Capture the cell that displays the provided text and extract its [X, Y] central coordinate. 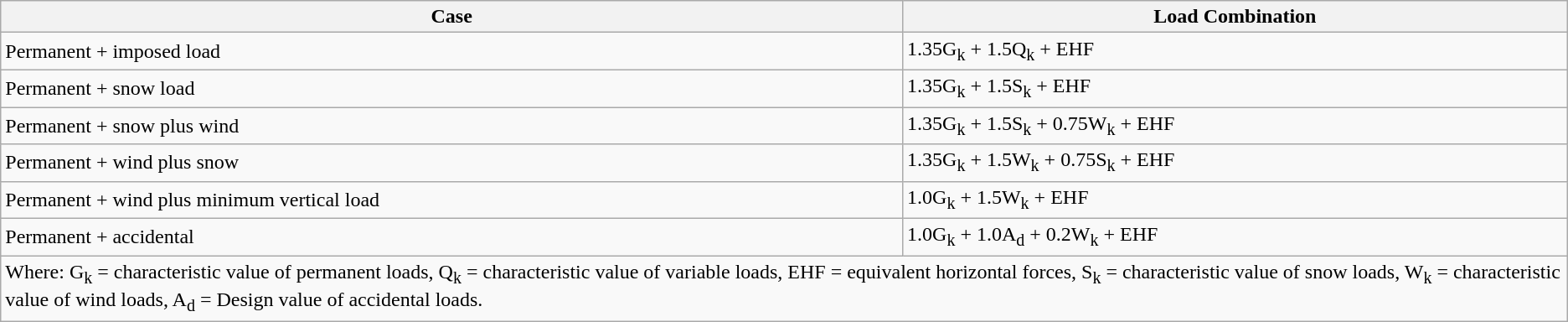
1.35Gk + 1.5Sk + EHF [1235, 88]
Permanent + wind plus snow [452, 163]
1.0Gk + 1.5Wk + EHF [1235, 200]
Permanent + wind plus minimum vertical load [452, 200]
Permanent + accidental [452, 237]
1.35Gk + 1.5Wk + 0.75Sk + EHF [1235, 163]
Permanent + snow load [452, 88]
Permanent + imposed load [452, 51]
Load Combination [1235, 17]
1.35Gk + 1.5Sk + 0.75Wk + EHF [1235, 126]
Permanent + snow plus wind [452, 126]
1.35Gk + 1.5Qk + EHF [1235, 51]
Case [452, 17]
1.0Gk + 1.0Ad + 0.2Wk + EHF [1235, 237]
